Find where the given text appears and provide that cell's center as (x, y) coordinate. 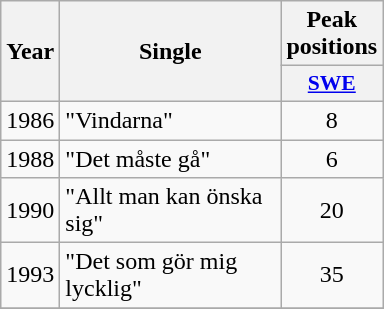
Year (30, 52)
Peak positions (332, 34)
SWE (332, 84)
Single (170, 52)
"Det måste gå" (170, 159)
1993 (30, 276)
6 (332, 159)
"Vindarna" (170, 120)
"Allt man kan önska sig" (170, 210)
1986 (30, 120)
1990 (30, 210)
"Det som gör mig lycklig" (170, 276)
20 (332, 210)
1988 (30, 159)
35 (332, 276)
8 (332, 120)
